For the text-containing cell, return its midpoint in [X, Y] coordinate format. 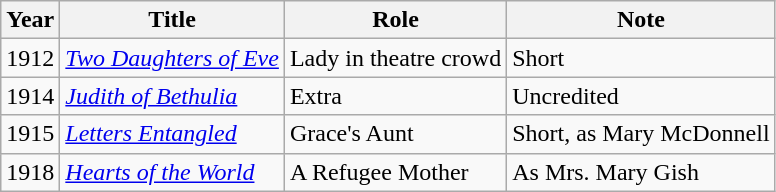
Title [172, 20]
1914 [30, 96]
Hearts of the World [172, 172]
Role [395, 20]
Judith of Bethulia [172, 96]
Grace's Aunt [395, 134]
Year [30, 20]
As Mrs. Mary Gish [641, 172]
A Refugee Mother [395, 172]
Uncredited [641, 96]
1918 [30, 172]
1912 [30, 58]
Lady in theatre crowd [395, 58]
Short, as Mary McDonnell [641, 134]
Note [641, 20]
Two Daughters of Eve [172, 58]
Extra [395, 96]
Letters Entangled [172, 134]
1915 [30, 134]
Short [641, 58]
